Capture the cell that displays the provided text and extract its (x, y) central coordinate. 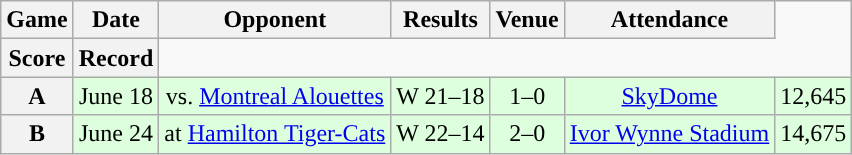
Ivor Wynne Stadium (669, 134)
Attendance (669, 20)
2–0 (527, 134)
June 24 (116, 134)
vs. Montreal Alouettes (275, 96)
B (37, 134)
SkyDome (669, 96)
14,675 (814, 134)
Record (116, 58)
at Hamilton Tiger-Cats (275, 134)
June 18 (116, 96)
Date (116, 20)
A (37, 96)
Venue (527, 20)
Game (37, 20)
W 21–18 (440, 96)
Score (37, 58)
W 22–14 (440, 134)
Results (440, 20)
1–0 (527, 96)
Opponent (275, 20)
12,645 (814, 96)
